Capture the cell that displays the provided text and extract its (X, Y) central coordinate. 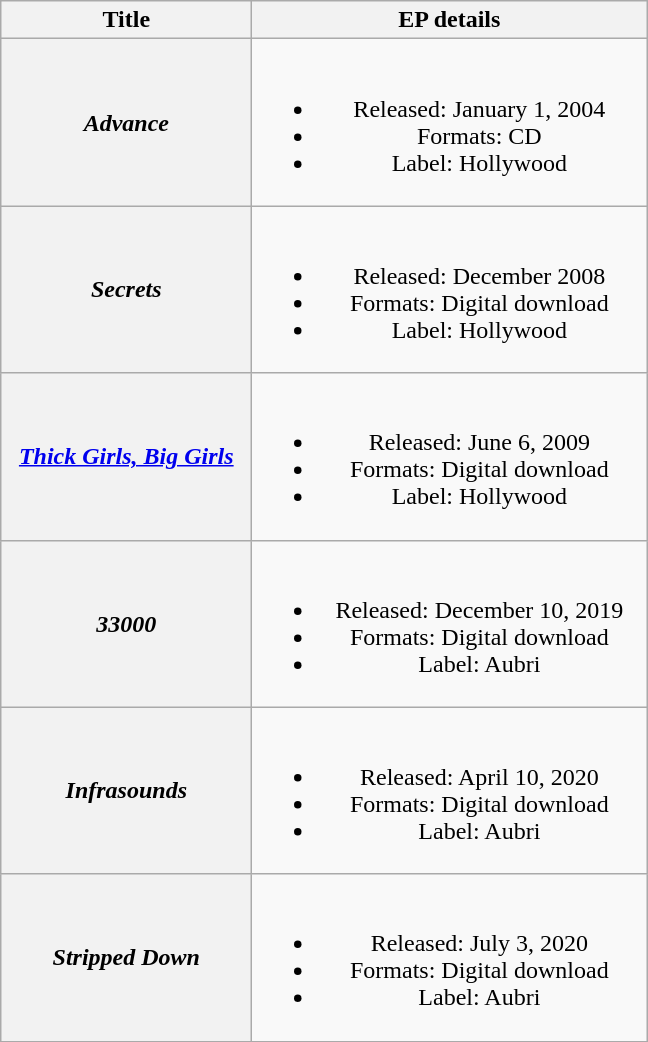
EP details (450, 20)
Thick Girls, Big Girls (126, 456)
Released: December 10, 2019Formats: Digital downloadLabel: Aubri (450, 624)
Released: April 10, 2020Formats: Digital downloadLabel: Aubri (450, 790)
Stripped Down (126, 958)
Released: July 3, 2020Formats: Digital downloadLabel: Aubri (450, 958)
Released: January 1, 2004Formats: CDLabel: Hollywood (450, 122)
Secrets (126, 290)
Released: June 6, 2009Formats: Digital downloadLabel: Hollywood (450, 456)
Infrasounds (126, 790)
33000 (126, 624)
Released: December 2008Formats: Digital downloadLabel: Hollywood (450, 290)
Title (126, 20)
Advance (126, 122)
